Return the [X, Y] coordinate for the center point of the cell that contains the specified text.  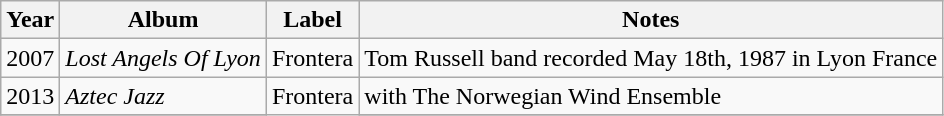
Lost Angels Of Lyon [164, 58]
Year [30, 20]
2007 [30, 58]
2013 [30, 96]
Label [312, 20]
Album [164, 20]
Notes [651, 20]
Tom Russell band recorded May 18th, 1987 in Lyon France [651, 58]
Aztec Jazz [164, 96]
with The Norwegian Wind Ensemble [651, 96]
